Return the (X, Y) coordinate for the center point of the cell that contains the specified text.  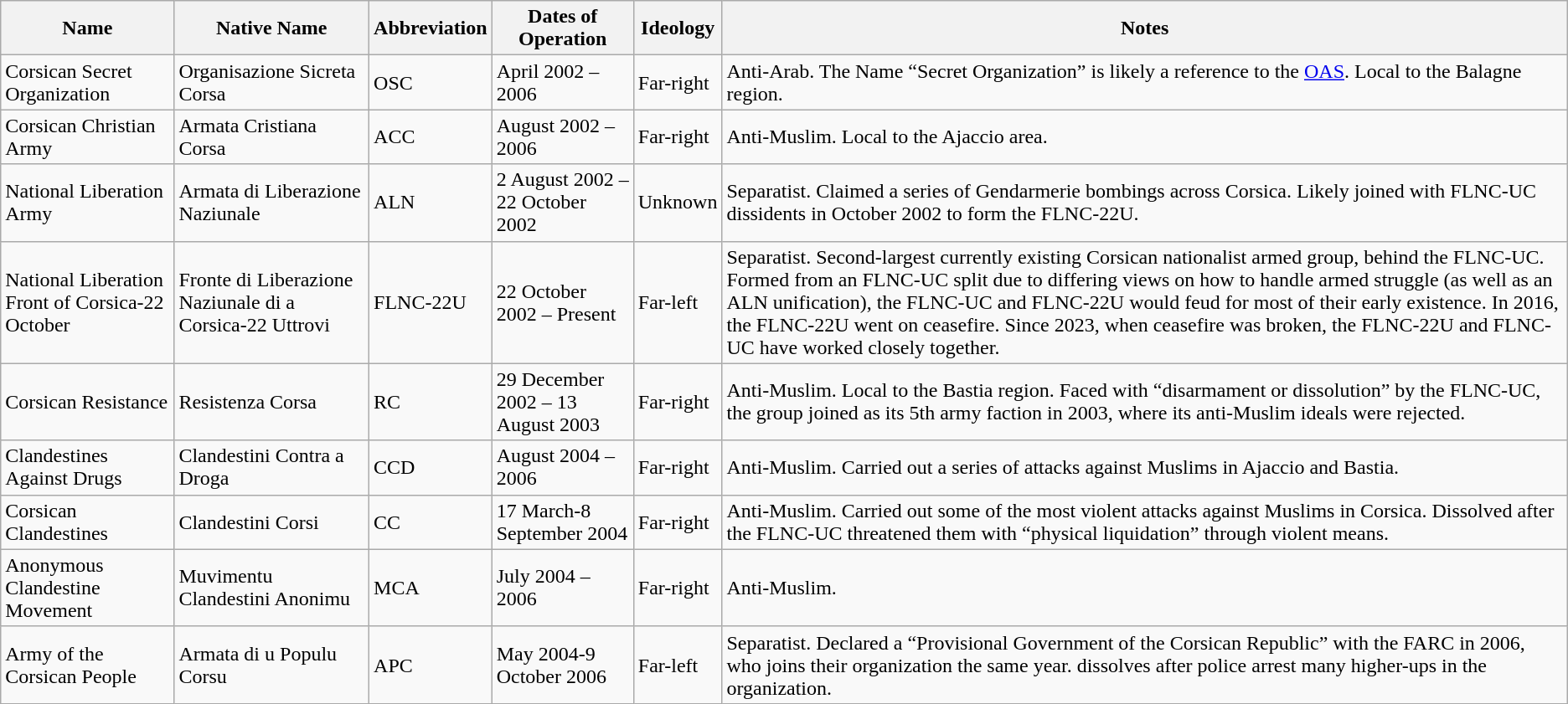
Abbreviation (431, 28)
MCA (431, 588)
29 December 2002 – 13 August 2003 (563, 402)
Corsican Christian Army (87, 137)
Native Name (271, 28)
Anti-Muslim. Carried out a series of attacks against Muslims in Ajaccio and Bastia. (1144, 467)
Corsican Secret Organization (87, 82)
Organisazione Sicreta Corsa (271, 82)
Ideology (678, 28)
Armata Cristiana Corsa (271, 137)
Army of the Corsican People (87, 665)
Clandestini Contra a Droga (271, 467)
ACC (431, 137)
National Liberation Army (87, 203)
APC (431, 665)
Anti-Muslim. (1144, 588)
2 August 2002 – 22 October 2002 (563, 203)
Dates of Operation (563, 28)
Armata di Liberazione Naziunale (271, 203)
Name (87, 28)
Notes (1144, 28)
Anti-Muslim. Local to the Ajaccio area. (1144, 137)
17 March-8 September 2004 (563, 522)
Separatist. Claimed a series of Gendarmerie bombings across Corsica. Likely joined with FLNC-UC dissidents in October 2002 to form the FLNC-22U. (1144, 203)
Corsican Resistance (87, 402)
Armata di u Populu Corsu (271, 665)
ALN (431, 203)
Fronte di Liberazione Naziunale di a Corsica-22 Uttrovi (271, 302)
Unknown (678, 203)
July 2004 – 2006 (563, 588)
Corsican Clandestines (87, 522)
CCD (431, 467)
Anti-Arab. The Name “Secret Organization” is likely a reference to the OAS. Local to the Balagne region. (1144, 82)
22 October 2002 – Present (563, 302)
Resistenza Corsa (271, 402)
Clandestini Corsi (271, 522)
FLNC-22U (431, 302)
OSC (431, 82)
Clandestines Against Drugs (87, 467)
August 2002 – 2006 (563, 137)
RC (431, 402)
May 2004-9 October 2006 (563, 665)
CC (431, 522)
Muvimentu Clandestini Anonimu (271, 588)
Anonymous Clandestine Movement (87, 588)
National Liberation Front of Corsica-22 October (87, 302)
August 2004 – 2006 (563, 467)
April 2002 – 2006 (563, 82)
